Extract the (x, y) coordinate from the center of the cell holding the provided text.  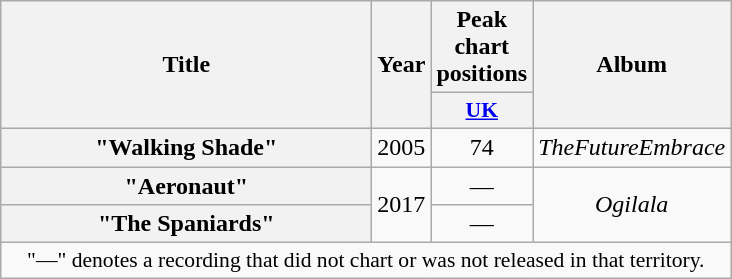
"The Spaniards" (186, 224)
TheFutureEmbrace (632, 147)
Album (632, 65)
74 (482, 147)
"—" denotes a recording that did not chart or was not released in that territory. (366, 261)
2005 (402, 147)
Title (186, 65)
Year (402, 65)
2017 (402, 204)
UK (482, 111)
"Walking Shade" (186, 147)
Ogilala (632, 204)
"Aeronaut" (186, 185)
Peak chart positions (482, 47)
